Return (x, y) of the center of cell containing provided text 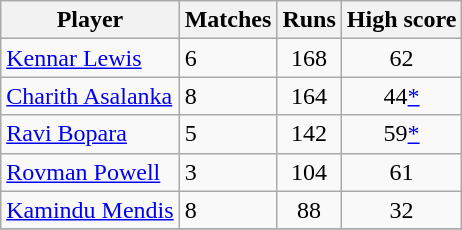
88 (309, 210)
Charith Asalanka (90, 96)
Matches (228, 20)
62 (402, 58)
168 (309, 58)
44* (402, 96)
32 (402, 210)
3 (228, 172)
104 (309, 172)
5 (228, 134)
61 (402, 172)
6 (228, 58)
Ravi Bopara (90, 134)
Kamindu Mendis (90, 210)
Runs (309, 20)
High score (402, 20)
Kennar Lewis (90, 58)
Rovman Powell (90, 172)
Player (90, 20)
59* (402, 134)
142 (309, 134)
164 (309, 96)
